Return [x, y] of the center of cell containing provided text 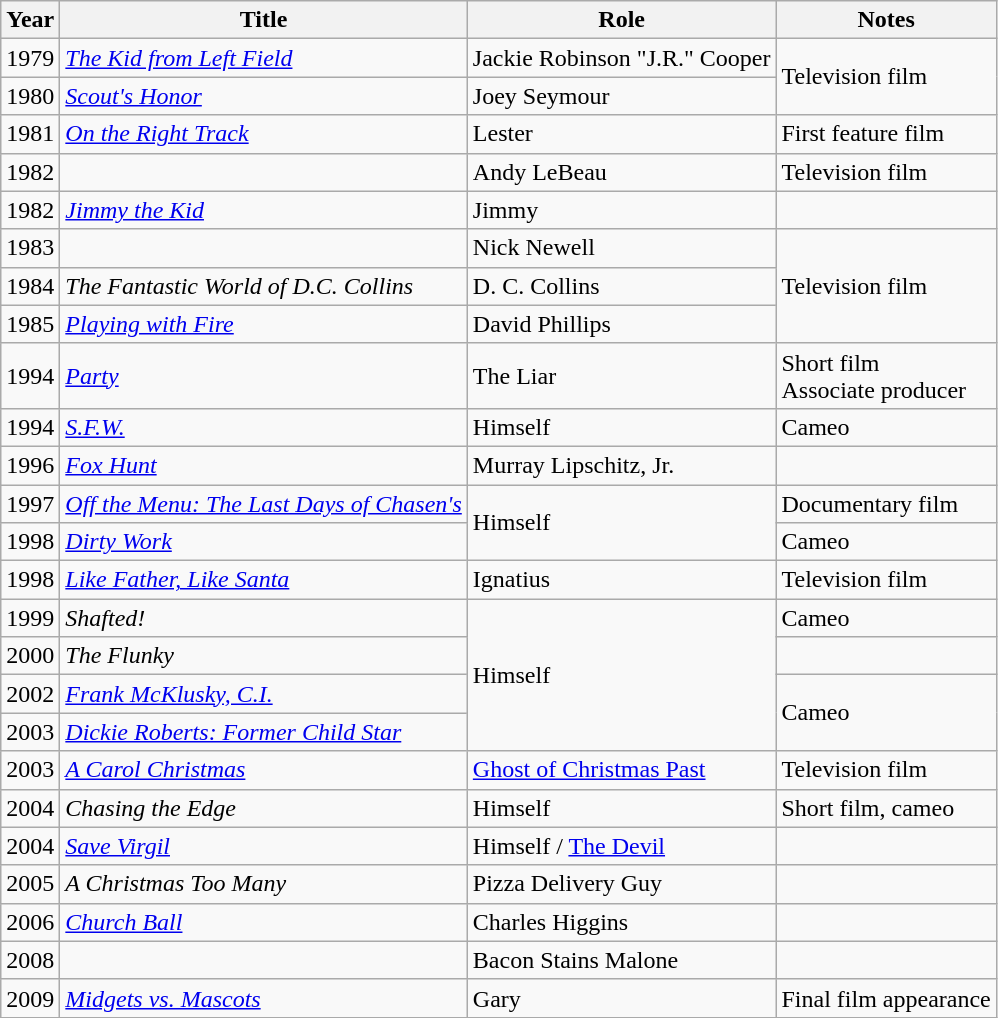
Dirty Work [264, 542]
1981 [30, 134]
Final film appearance [886, 998]
The Kid from Left Field [264, 58]
Shafted! [264, 618]
2000 [30, 656]
Notes [886, 20]
Short film, cameo [886, 808]
Andy LeBeau [622, 172]
Pizza Delivery Guy [622, 884]
1985 [30, 324]
A Carol Christmas [264, 770]
Save Virgil [264, 846]
Charles Higgins [622, 922]
1999 [30, 618]
David Phillips [622, 324]
Title [264, 20]
Jimmy the Kid [264, 210]
Murray Lipschitz, Jr. [622, 465]
Year [30, 20]
Frank McKlusky, C.I. [264, 694]
Bacon Stains Malone [622, 960]
Documentary film [886, 503]
Jackie Robinson "J.R." Cooper [622, 58]
A Christmas Too Many [264, 884]
Short filmAssociate producer [886, 376]
Ignatius [622, 580]
Himself / The Devil [622, 846]
Playing with Fire [264, 324]
The Flunky [264, 656]
2006 [30, 922]
The Fantastic World of D.C. Collins [264, 286]
1980 [30, 96]
Church Ball [264, 922]
Jimmy [622, 210]
Gary [622, 998]
On the Right Track [264, 134]
1997 [30, 503]
Party [264, 376]
Fox Hunt [264, 465]
2005 [30, 884]
1996 [30, 465]
Off the Menu: The Last Days of Chasen's [264, 503]
1979 [30, 58]
2002 [30, 694]
Nick Newell [622, 248]
Joey Seymour [622, 96]
Lester [622, 134]
Role [622, 20]
S.F.W. [264, 427]
Ghost of Christmas Past [622, 770]
First feature film [886, 134]
The Liar [622, 376]
Like Father, Like Santa [264, 580]
Midgets vs. Mascots [264, 998]
Chasing the Edge [264, 808]
2009 [30, 998]
2008 [30, 960]
Dickie Roberts: Former Child Star [264, 732]
1983 [30, 248]
1984 [30, 286]
Scout's Honor [264, 96]
D. C. Collins [622, 286]
